Provide the (X, Y) coordinate of the cell's center where the given text is located.  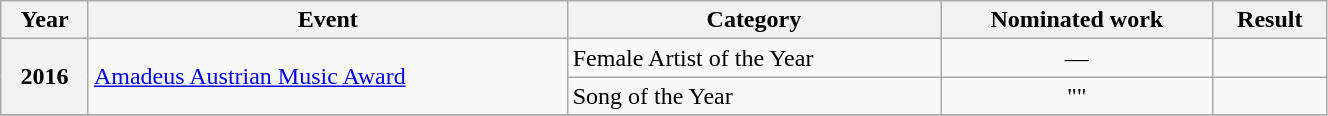
Event (328, 20)
Result (1270, 20)
Amadeus Austrian Music Award (328, 77)
2016 (45, 77)
Female Artist of the Year (754, 58)
Nominated work (1078, 20)
— (1078, 58)
Category (754, 20)
Year (45, 20)
Song of the Year (754, 96)
"" (1078, 96)
